Pinpoint the cell where the given text exists, returning its [X, Y] midpoint coordinate. 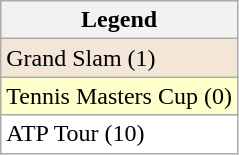
Grand Slam (1) [120, 58]
Tennis Masters Cup (0) [120, 96]
Legend [120, 20]
ATP Tour (10) [120, 134]
